Scan for the cell matching the given text and deliver its [x, y] coordinate at center. 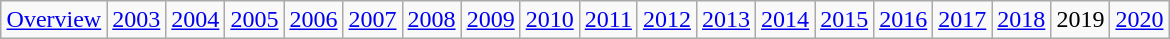
2009 [490, 20]
2011 [608, 20]
Overview [54, 20]
2018 [1022, 20]
2006 [314, 20]
2012 [666, 20]
2020 [1140, 20]
2015 [844, 20]
2004 [196, 20]
2019 [1080, 20]
2014 [786, 20]
2003 [136, 20]
2005 [254, 20]
2007 [372, 20]
2016 [904, 20]
2008 [432, 20]
2013 [726, 20]
2017 [962, 20]
2010 [550, 20]
